For the text-containing cell, return its midpoint in [x, y] coordinate format. 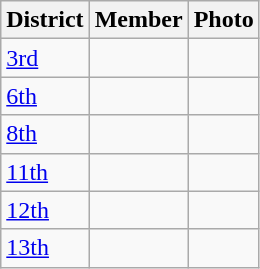
District [45, 20]
3rd [45, 58]
8th [45, 134]
11th [45, 172]
12th [45, 210]
6th [45, 96]
Photo [224, 20]
13th [45, 248]
Member [138, 20]
